Provide the [x, y] coordinate of the cell's center where the given text is located.  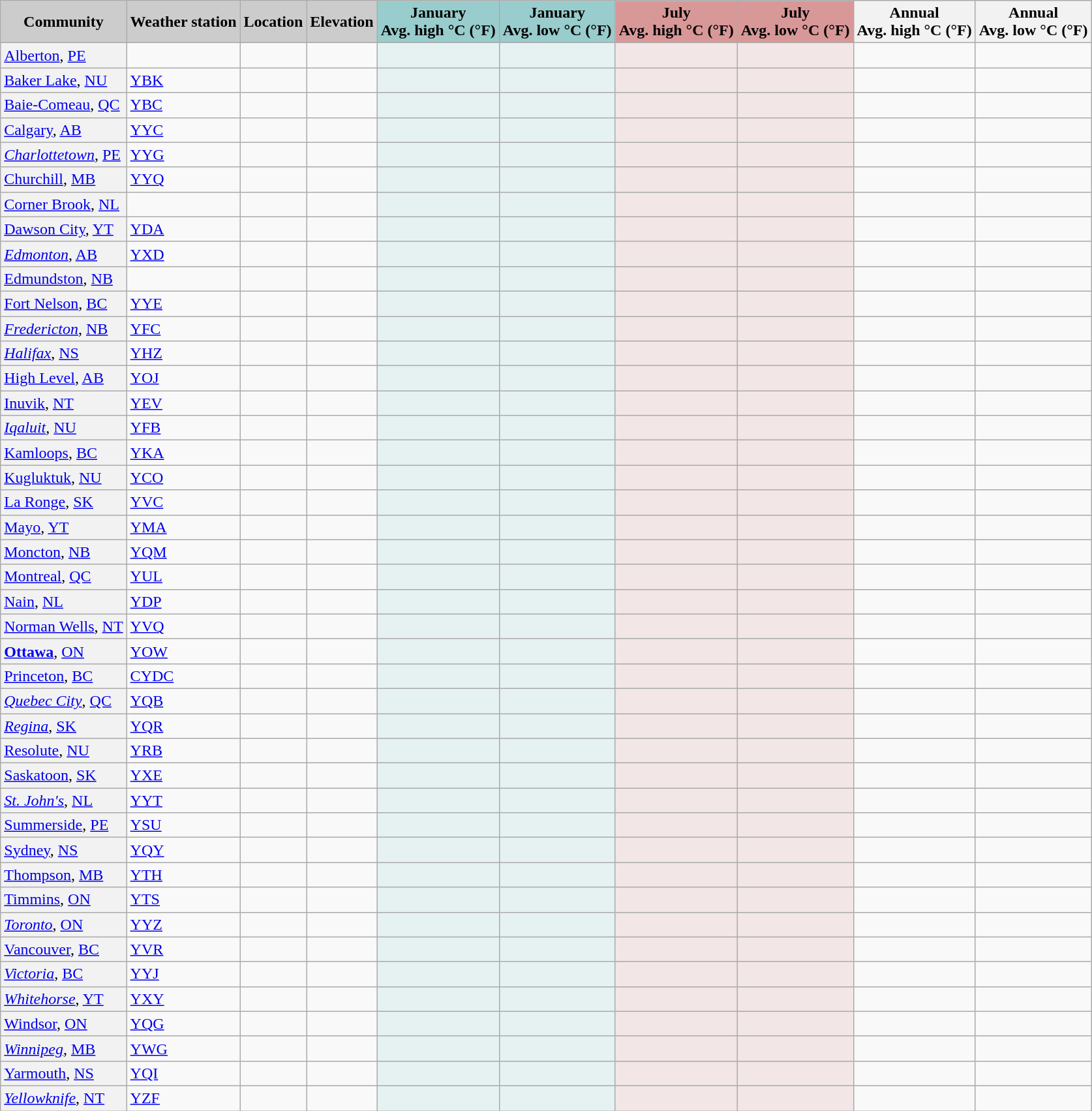
Windsor, ON [64, 1024]
High Level, AB [64, 378]
Norman Wells, NT [64, 626]
Churchill, MB [64, 179]
YKA [183, 453]
JanuaryAvg. low °C (°F) [557, 22]
Charlottetown, PE [64, 155]
YQG [183, 1024]
AnnualAvg. low °C (°F) [1033, 22]
YVR [183, 949]
Community [64, 22]
YEV [183, 403]
Toronto, ON [64, 924]
AnnualAvg. high °C (°F) [915, 22]
YRB [183, 751]
YOJ [183, 378]
YYJ [183, 974]
YYQ [183, 179]
Princeton, BC [64, 676]
YFC [183, 328]
Yarmouth, NS [64, 1073]
Vancouver, BC [64, 949]
La Ronge, SK [64, 502]
YYC [183, 130]
YYG [183, 155]
Victoria, BC [64, 974]
Weather station [183, 22]
YQI [183, 1073]
Dawson City, YT [64, 229]
Thompson, MB [64, 875]
YZF [183, 1098]
Kamloops, BC [64, 453]
Ottawa, ON [64, 651]
YTH [183, 875]
YQM [183, 552]
Corner Brook, NL [64, 204]
Montreal, QC [64, 577]
Timmins, ON [64, 900]
YQY [183, 850]
Iqaluit, NU [64, 428]
Moncton, NB [64, 552]
Quebec City, QC [64, 701]
YYE [183, 303]
YDP [183, 601]
YOW [183, 651]
YXY [183, 999]
Baie-Comeau, QC [64, 105]
YYZ [183, 924]
Calgary, AB [64, 130]
Fort Nelson, BC [64, 303]
Halifax, NS [64, 354]
Resolute, NU [64, 751]
Summerside, PE [64, 825]
YBC [183, 105]
YQB [183, 701]
Saskatoon, SK [64, 776]
Sydney, NS [64, 850]
YUL [183, 577]
St. John's, NL [64, 800]
Baker Lake, NU [64, 80]
YYT [183, 800]
YBK [183, 80]
YQR [183, 726]
YVQ [183, 626]
Edmonton, AB [64, 254]
Inuvik, NT [64, 403]
Location [273, 22]
Mayo, YT [64, 527]
YHZ [183, 354]
YSU [183, 825]
Elevation [342, 22]
CYDC [183, 676]
Kugluktuk, NU [64, 478]
Whitehorse, YT [64, 999]
Fredericton, NB [64, 328]
YDA [183, 229]
JanuaryAvg. high °C (°F) [438, 22]
YCO [183, 478]
YMA [183, 527]
Alberton, PE [64, 55]
YXD [183, 254]
Regina, SK [64, 726]
YTS [183, 900]
Yellowknife, NT [64, 1098]
YVC [183, 502]
Winnipeg, MB [64, 1048]
YWG [183, 1048]
YFB [183, 428]
JulyAvg. low °C (°F) [795, 22]
JulyAvg. high °C (°F) [676, 22]
Edmundston, NB [64, 279]
Nain, NL [64, 601]
YXE [183, 776]
